Pinpoint the cell where the given text exists, returning its [x, y] midpoint coordinate. 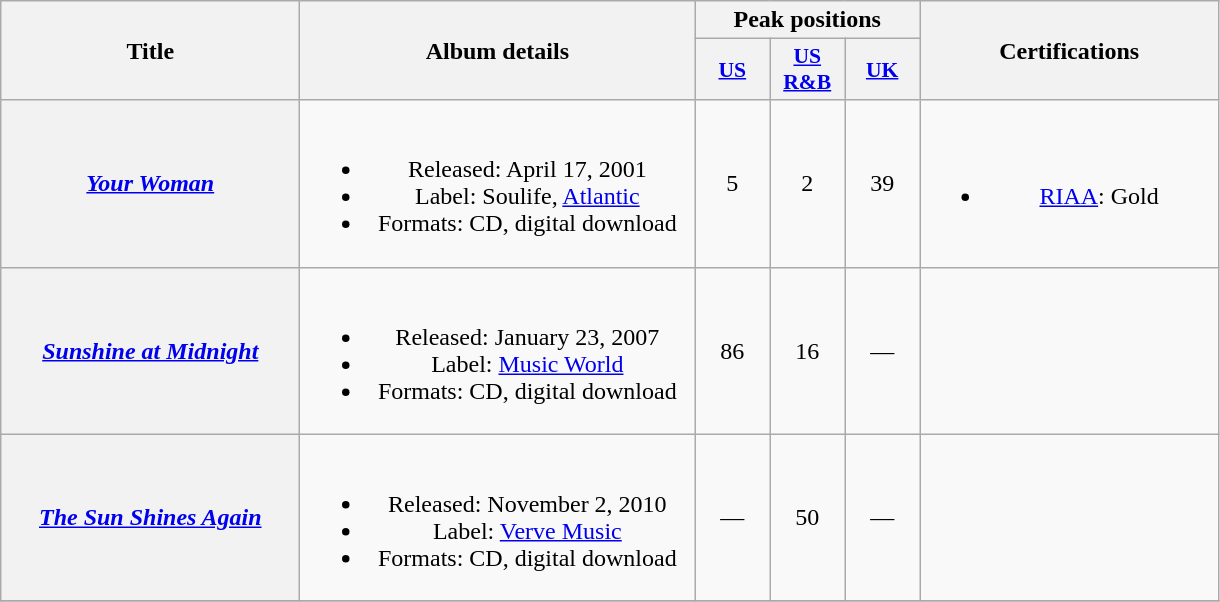
5 [732, 184]
RIAA: Gold [1070, 184]
Your Woman [150, 184]
2 [808, 184]
UK [882, 70]
39 [882, 184]
The Sun Shines Again [150, 518]
Sunshine at Midnight [150, 350]
16 [808, 350]
Peak positions [808, 20]
Released: April 17, 2001Label: Soulife, AtlanticFormats: CD, digital download [498, 184]
86 [732, 350]
Title [150, 50]
USR&B [808, 70]
Released: January 23, 2007Label: Music WorldFormats: CD, digital download [498, 350]
50 [808, 518]
US [732, 70]
Album details [498, 50]
Released: November 2, 2010Label: Verve MusicFormats: CD, digital download [498, 518]
Certifications [1070, 50]
